Search for the cell housing the specified text and yield its [X, Y] center coordinate. 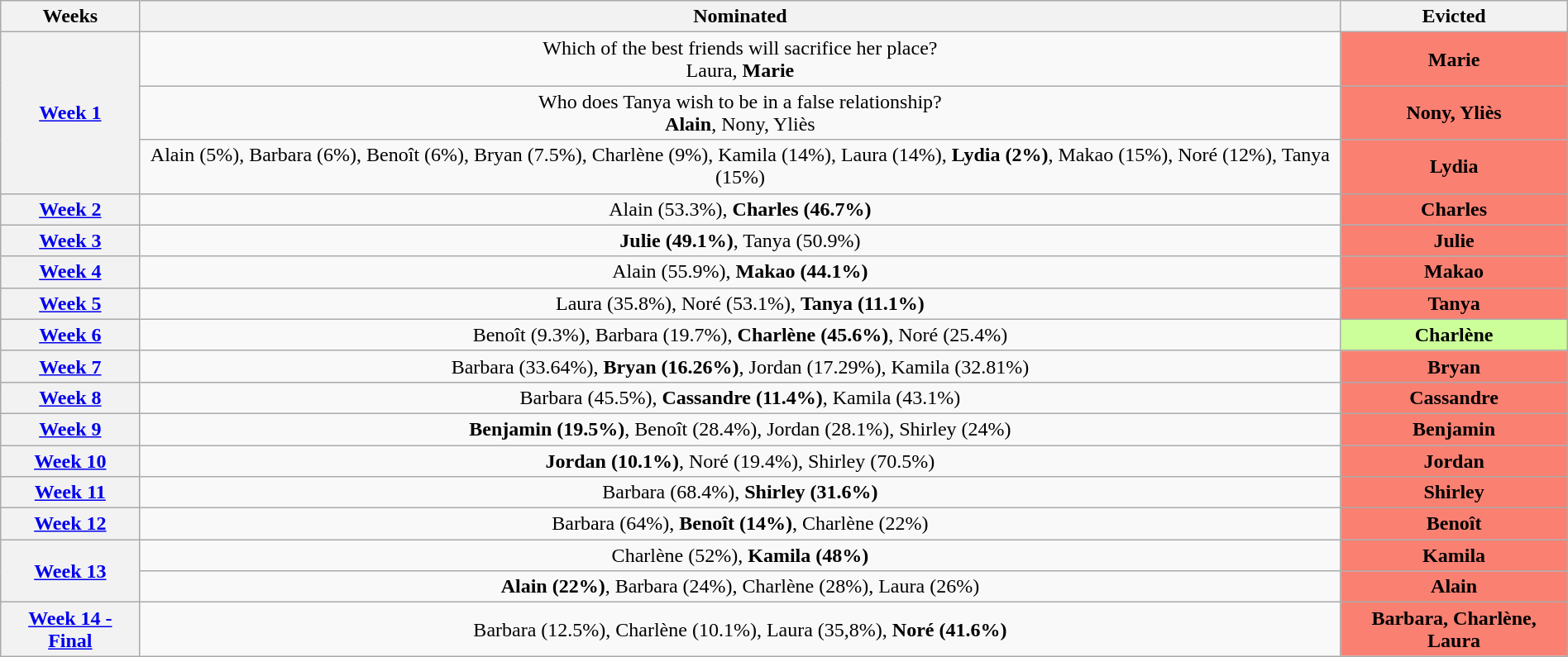
Julie (49.1%), Tanya (50.9%) [740, 240]
Week 7 [70, 366]
Barbara (45.5%), Cassandre (11.4%), Kamila (43.1%) [740, 398]
Benjamin (19.5%), Benoît (28.4%), Jordan (28.1%), Shirley (24%) [740, 429]
Week 4 [70, 272]
Barbara (68.4%), Shirley (31.6%) [740, 493]
Week 10 [70, 460]
Laura (35.8%), Noré (53.1%), Tanya (11.1%) [740, 303]
Weeks [70, 17]
Week 3 [70, 240]
Benoît (9.3%), Barbara (19.7%), Charlène (45.6%), Noré (25.4%) [740, 335]
Jordan [1454, 460]
Week 13 [70, 571]
Barbara (12.5%), Charlène (10.1%), Laura (35,8%), Noré (41.6%) [740, 630]
Barbara, Charlène, Laura [1454, 630]
Makao [1454, 272]
Julie [1454, 240]
Alain (53.3%), Charles (46.7%) [740, 209]
Alain (5%), Barbara (6%), Benoît (6%), Bryan (7.5%), Charlène (9%), Kamila (14%), Laura (14%), Lydia (2%), Makao (15%), Noré (12%), Tanya (15%) [740, 167]
Jordan (10.1%), Noré (19.4%), Shirley (70.5%) [740, 460]
Benoît [1454, 524]
Week 12 [70, 524]
Week 6 [70, 335]
Evicted [1454, 17]
Nominated [740, 17]
Who does Tanya wish to be in a false relationship?Alain, Nony, Yliès [740, 112]
Benjamin [1454, 429]
Alain [1454, 587]
Week 5 [70, 303]
Marie [1454, 60]
Barbara (64%), Benoît (14%), Charlène (22%) [740, 524]
Week 8 [70, 398]
Week 14 - Final [70, 630]
Alain (22%), Barbara (24%), Charlène (28%), Laura (26%) [740, 587]
Charlène (52%), Kamila (48%) [740, 555]
Bryan [1454, 366]
Cassandre [1454, 398]
Week 2 [70, 209]
Lydia [1454, 167]
Barbara (33.64%), Bryan (16.26%), Jordan (17.29%), Kamila (32.81%) [740, 366]
Nony, Yliès [1454, 112]
Which of the best friends will sacrifice her place?Laura, Marie [740, 60]
Kamila [1454, 555]
Shirley [1454, 493]
Charles [1454, 209]
Week 9 [70, 429]
Tanya [1454, 303]
Alain (55.9%), Makao (44.1%) [740, 272]
Week 1 [70, 112]
Charlène [1454, 335]
Week 11 [70, 493]
